Return the [x, y] coordinate for the center point of the cell that contains the specified text.  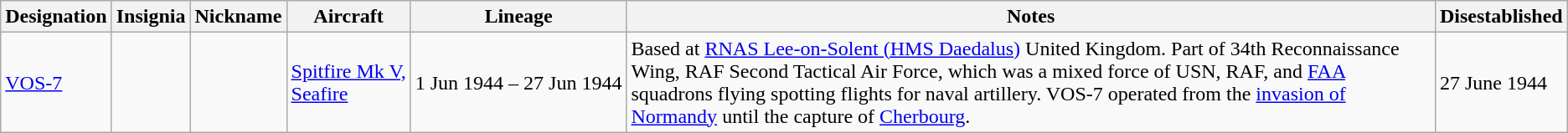
Aircraft [348, 17]
Lineage [518, 17]
Disestablished [1501, 17]
Nickname [238, 17]
Insignia [151, 17]
VOS-7 [56, 82]
27 June 1944 [1501, 82]
Spitfire Mk V,Seafire [348, 82]
Designation [56, 17]
1 Jun 1944 – 27 Jun 1944 [518, 82]
Notes [1031, 17]
